Return the (X, Y) coordinate for the center point of the cell that contains the specified text.  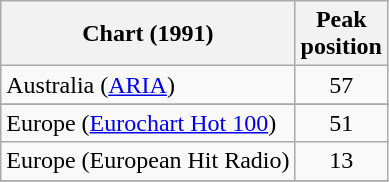
51 (341, 123)
13 (341, 161)
Australia (ARIA) (148, 85)
Chart (1991) (148, 34)
Europe (Eurochart Hot 100) (148, 123)
Peakposition (341, 34)
Europe (European Hit Radio) (148, 161)
57 (341, 85)
